Identify which cell holds the provided text, then report its [X, Y] central coordinate. 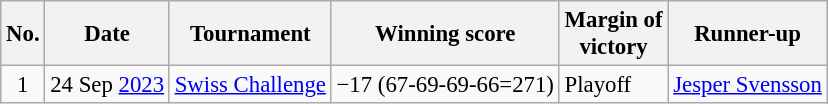
Jesper Svensson [748, 85]
No. [23, 34]
Tournament [250, 34]
24 Sep 2023 [107, 85]
Swiss Challenge [250, 85]
Winning score [445, 34]
Margin ofvictory [614, 34]
Runner-up [748, 34]
Playoff [614, 85]
−17 (67-69-69-66=271) [445, 85]
Date [107, 34]
1 [23, 85]
